Scan for the cell matching the given text and deliver its [x, y] coordinate at center. 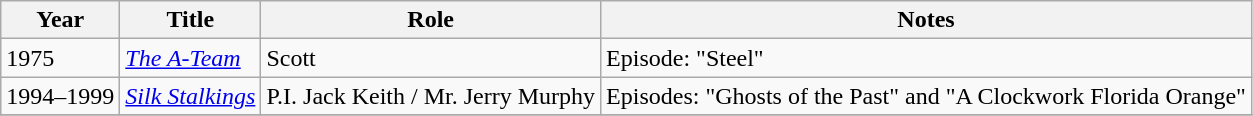
Title [190, 20]
Scott [431, 58]
Role [431, 20]
Episodes: "Ghosts of the Past" and "A Clockwork Florida Orange" [926, 96]
P.I. Jack Keith / Mr. Jerry Murphy [431, 96]
1994–1999 [60, 96]
Notes [926, 20]
1975 [60, 58]
The A-Team [190, 58]
Episode: "Steel" [926, 58]
Silk Stalkings [190, 96]
Year [60, 20]
